Search for the cell housing the specified text and yield its [x, y] center coordinate. 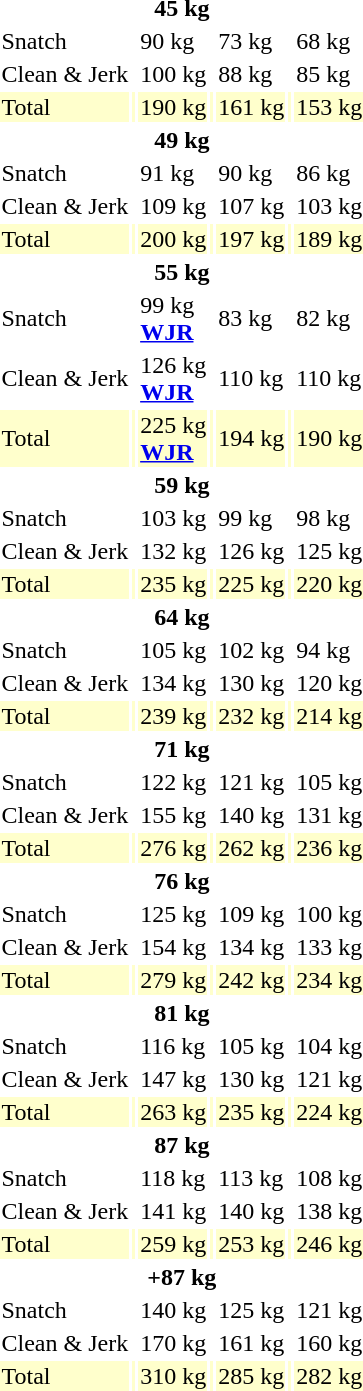
200 kg [174, 239]
83 kg [252, 318]
259 kg [174, 1244]
118 kg [174, 1178]
155 kg [174, 815]
107 kg [252, 206]
232 kg [252, 716]
126 kgWJR [174, 378]
170 kg [174, 1343]
88 kg [252, 74]
239 kg [174, 716]
110 kg [252, 378]
141 kg [174, 1211]
262 kg [252, 848]
225 kg [252, 584]
147 kg [174, 1079]
253 kg [252, 1244]
122 kg [174, 782]
103 kg [174, 518]
116 kg [174, 1046]
263 kg [174, 1112]
132 kg [174, 551]
310 kg [174, 1376]
154 kg [174, 947]
126 kg [252, 551]
73 kg [252, 41]
197 kg [252, 239]
99 kgWJR [174, 318]
194 kg [252, 438]
279 kg [174, 980]
102 kg [252, 650]
99 kg [252, 518]
190 kg [174, 107]
285 kg [252, 1376]
225 kgWJR [174, 438]
113 kg [252, 1178]
121 kg [252, 782]
91 kg [174, 173]
242 kg [252, 980]
276 kg [174, 848]
100 kg [174, 74]
